For the text-containing cell, return its midpoint in (x, y) coordinate format. 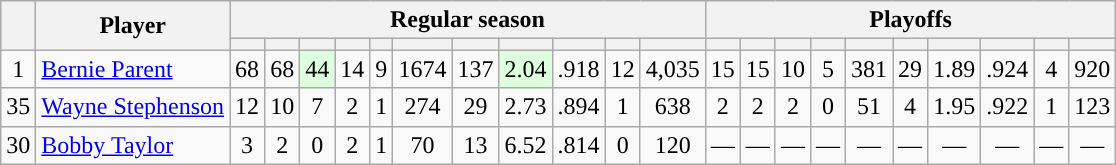
920 (1092, 69)
9 (382, 69)
70 (422, 145)
44 (318, 69)
13 (476, 145)
.922 (1008, 107)
1.95 (954, 107)
2.04 (526, 69)
.894 (578, 107)
2.73 (526, 107)
6.52 (526, 145)
4,035 (672, 69)
137 (476, 69)
381 (870, 69)
Wayne Stephenson (133, 107)
30 (18, 145)
Regular season (468, 20)
14 (352, 69)
Playoffs (910, 20)
123 (1092, 107)
Player (133, 26)
120 (672, 145)
638 (672, 107)
5 (828, 69)
3 (248, 145)
35 (18, 107)
7 (318, 107)
51 (870, 107)
Bobby Taylor (133, 145)
Bernie Parent (133, 69)
.924 (1008, 69)
.918 (578, 69)
1.89 (954, 69)
1674 (422, 69)
274 (422, 107)
.814 (578, 145)
